Capture the cell that displays the provided text and extract its [X, Y] central coordinate. 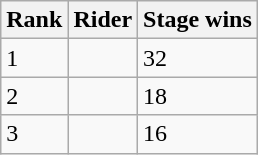
3 [34, 134]
18 [198, 96]
Stage wins [198, 20]
16 [198, 134]
2 [34, 96]
32 [198, 58]
Rank [34, 20]
Rider [103, 20]
1 [34, 58]
